Search for the cell housing the specified text and yield its (X, Y) center coordinate. 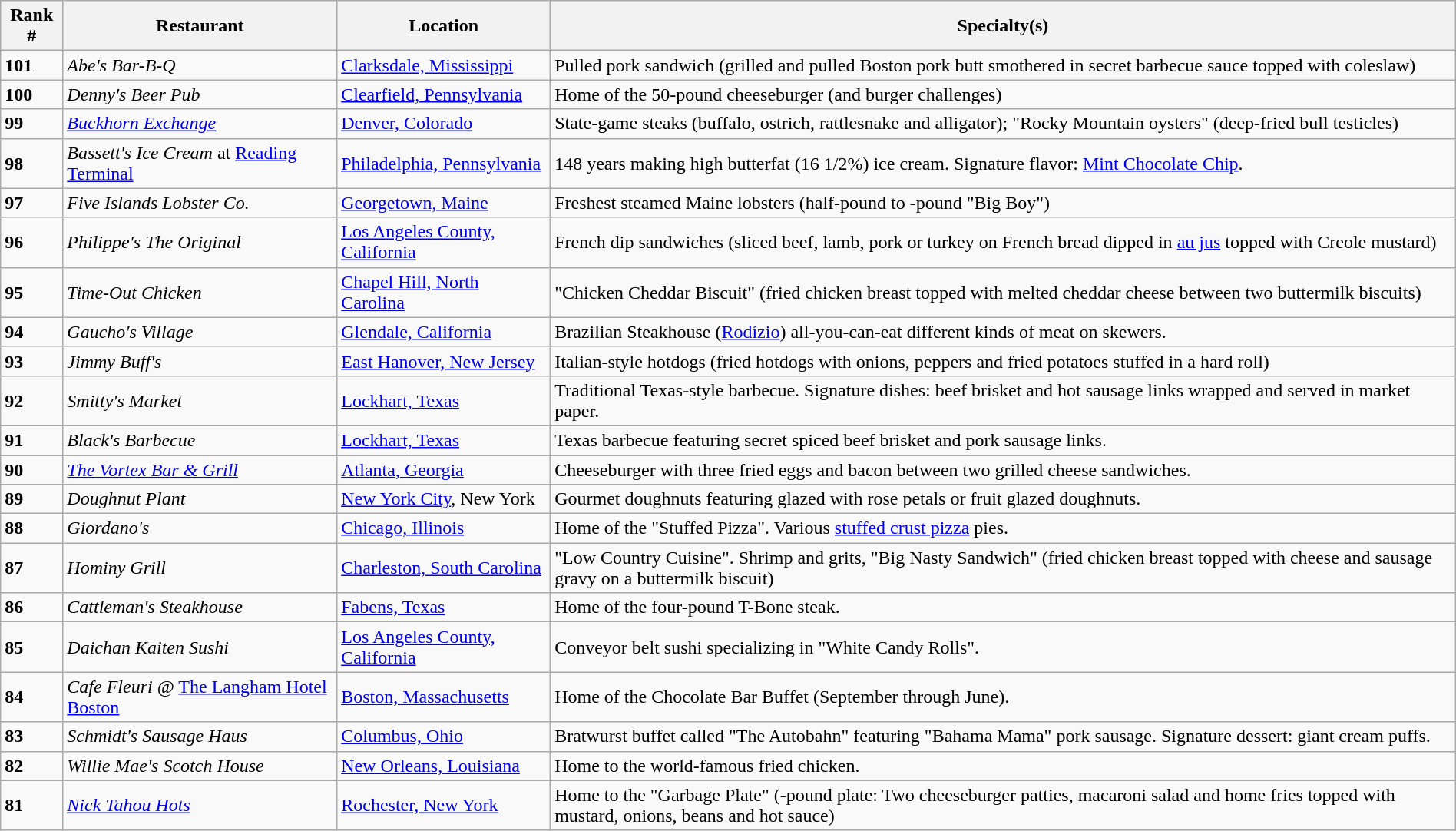
Jimmy Buff's (200, 361)
84 (32, 697)
Fabens, Texas (444, 608)
Clearfield, Pennsylvania (444, 94)
Chicago, Illinois (444, 528)
Columbus, Ohio (444, 737)
Bassett's Ice Cream at Reading Terminal (200, 163)
98 (32, 163)
Cattleman's Steakhouse (200, 608)
Smitty's Market (200, 401)
96 (32, 243)
95 (32, 292)
Pulled pork sandwich (grilled and pulled Boston pork butt smothered in secret barbecue sauce topped with coleslaw) (1003, 65)
Schmidt's Sausage Haus (200, 737)
Brazilian Steakhouse (Rodízio) all-you-can-eat different kinds of meat on skewers. (1003, 332)
State-game steaks (buffalo, ostrich, rattlesnake and alligator); "Rocky Mountain oysters" (deep-fried bull testicles) (1003, 124)
Rochester, New York (444, 805)
Location (444, 26)
Gaucho's Village (200, 332)
Nick Tahou Hots (200, 805)
Traditional Texas-style barbecue. Signature dishes: beef brisket and hot sausage links wrapped and served in market paper. (1003, 401)
83 (32, 737)
85 (32, 647)
Texas barbecue featuring secret spiced beef brisket and pork sausage links. (1003, 440)
Restaurant (200, 26)
Home of the Chocolate Bar Buffet (September through June). (1003, 697)
Glendale, California (444, 332)
Denny's Beer Pub (200, 94)
Home of the four-pound T-Bone steak. (1003, 608)
Willie Mae's Scotch House (200, 766)
Cafe Fleuri @ The Langham Hotel Boston (200, 697)
Charleston, South Carolina (444, 568)
Atlanta, Georgia (444, 469)
New York City, New York (444, 499)
East Hanover, New Jersey (444, 361)
97 (32, 203)
Rank # (32, 26)
99 (32, 124)
Conveyor belt sushi specializing in "White Candy Rolls". (1003, 647)
New Orleans, Louisiana (444, 766)
Bratwurst buffet called "The Autobahn" featuring "Bahama Mama" pork sausage. Signature dessert: giant cream puffs. (1003, 737)
Abe's Bar-B-Q (200, 65)
Time-Out Chicken (200, 292)
Buckhorn Exchange (200, 124)
French dip sandwiches (sliced beef, lamb, pork or turkey on French bread dipped in au jus topped with Creole mustard) (1003, 243)
87 (32, 568)
Hominy Grill (200, 568)
91 (32, 440)
101 (32, 65)
90 (32, 469)
Black's Barbecue (200, 440)
Home to the world-famous fried chicken. (1003, 766)
Five Islands Lobster Co. (200, 203)
81 (32, 805)
"Low Country Cuisine". Shrimp and grits, "Big Nasty Sandwich" (fried chicken breast topped with cheese and sausage gravy on a buttermilk biscuit) (1003, 568)
Giordano's (200, 528)
Philippe's The Original (200, 243)
Clarksdale, Mississippi (444, 65)
Home of the "Stuffed Pizza". Various stuffed crust pizza pies. (1003, 528)
Philadelphia, Pennsylvania (444, 163)
"Chicken Cheddar Biscuit" (fried chicken breast topped with melted cheddar cheese between two buttermilk biscuits) (1003, 292)
Home of the 50-pound cheeseburger (and burger challenges) (1003, 94)
86 (32, 608)
Italian-style hotdogs (fried hotdogs with onions, peppers and fried potatoes stuffed in a hard roll) (1003, 361)
100 (32, 94)
Daichan Kaiten Sushi (200, 647)
Georgetown, Maine (444, 203)
The Vortex Bar & Grill (200, 469)
148 years making high butterfat (16 1/2%) ice cream. Signature flavor: Mint Chocolate Chip. (1003, 163)
Doughnut Plant (200, 499)
Boston, Massachusetts (444, 697)
Home to the "Garbage Plate" (-pound plate: Two cheeseburger patties, macaroni salad and home fries topped with mustard, onions, beans and hot sauce) (1003, 805)
Denver, Colorado (444, 124)
94 (32, 332)
89 (32, 499)
Cheeseburger with three fried eggs and bacon between two grilled cheese sandwiches. (1003, 469)
Specialty(s) (1003, 26)
82 (32, 766)
88 (32, 528)
93 (32, 361)
Chapel Hill, North Carolina (444, 292)
Freshest steamed Maine lobsters (half-pound to -pound "Big Boy") (1003, 203)
Gourmet doughnuts featuring glazed with rose petals or fruit glazed doughnuts. (1003, 499)
92 (32, 401)
